Locate the cell with the specified text and output its (x, y) center coordinate. 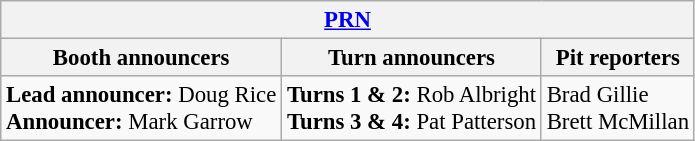
Turns 1 & 2: Rob AlbrightTurns 3 & 4: Pat Patterson (412, 108)
Booth announcers (142, 58)
Pit reporters (618, 58)
PRN (348, 20)
Brad GillieBrett McMillan (618, 108)
Lead announcer: Doug RiceAnnouncer: Mark Garrow (142, 108)
Turn announcers (412, 58)
